Capture the cell that displays the provided text and extract its (X, Y) central coordinate. 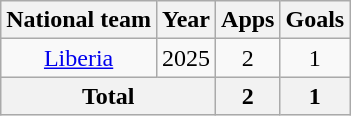
National team (79, 20)
Total (108, 96)
Goals (315, 20)
2025 (186, 58)
Year (186, 20)
Apps (248, 20)
Liberia (79, 58)
